Extract the (X, Y) coordinate from the center of the cell holding the provided text.  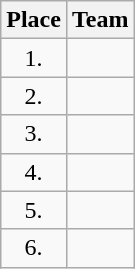
3. (34, 134)
4. (34, 172)
Team (100, 20)
Place (34, 20)
1. (34, 58)
2. (34, 96)
5. (34, 210)
6. (34, 248)
